Find where the given text appears and provide that cell's center as [x, y] coordinate. 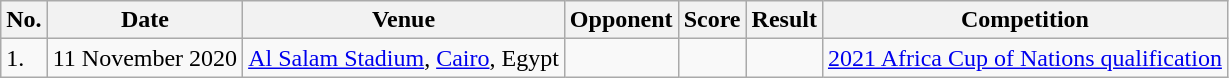
Result [784, 20]
11 November 2020 [144, 58]
Opponent [621, 20]
2021 Africa Cup of Nations qualification [1024, 58]
Score [712, 20]
Date [144, 20]
Competition [1024, 20]
No. [24, 20]
Venue [404, 20]
1. [24, 58]
Al Salam Stadium, Cairo, Egypt [404, 58]
